Provide the [X, Y] coordinate of the cell's center where the given text is located.  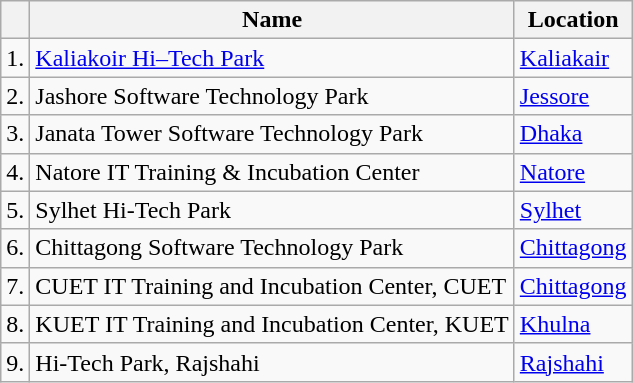
2. [16, 96]
Natore [573, 172]
3. [16, 134]
Jessore [573, 96]
Khulna [573, 324]
4. [16, 172]
Sylhet [573, 210]
Rajshahi [573, 362]
Hi-Tech Park, Rajshahi [272, 362]
KUET IT Training and Incubation Center, KUET [272, 324]
1. [16, 58]
Natore IT Training & Incubation Center [272, 172]
Kaliakair [573, 58]
9. [16, 362]
Sylhet Hi-Tech Park [272, 210]
7. [16, 286]
Jashore Software Technology Park [272, 96]
8. [16, 324]
6. [16, 248]
Location [573, 20]
Janata Tower Software Technology Park [272, 134]
5. [16, 210]
Name [272, 20]
Chittagong Software Technology Park [272, 248]
Dhaka [573, 134]
Kaliakoir Hi–Tech Park [272, 58]
CUET IT Training and Incubation Center, CUET [272, 286]
